Locate the cell with the specified text and output its [x, y] center coordinate. 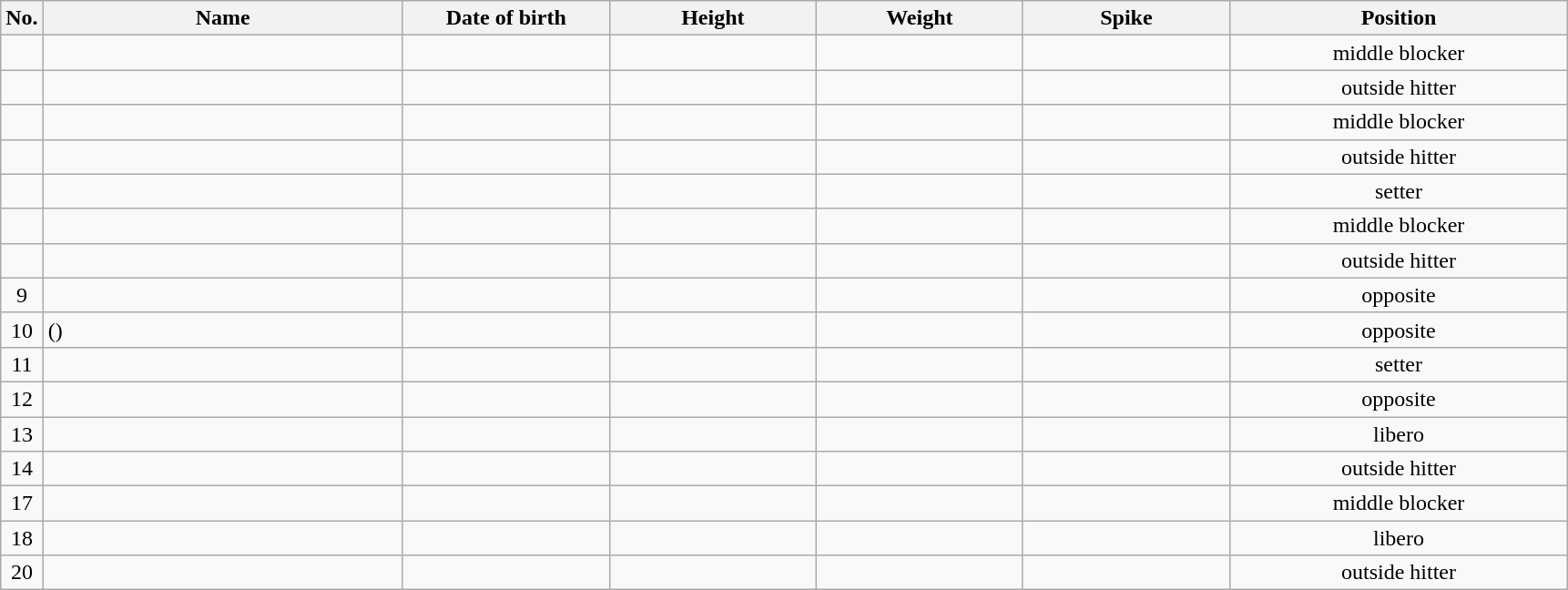
10 [22, 330]
14 [22, 469]
12 [22, 399]
11 [22, 364]
() [222, 330]
Weight [920, 18]
20 [22, 573]
Spike [1125, 18]
Position [1399, 18]
17 [22, 504]
9 [22, 295]
Date of birth [506, 18]
Name [222, 18]
No. [22, 18]
13 [22, 434]
Height [712, 18]
18 [22, 538]
